Identify which cell holds the provided text, then report its (X, Y) central coordinate. 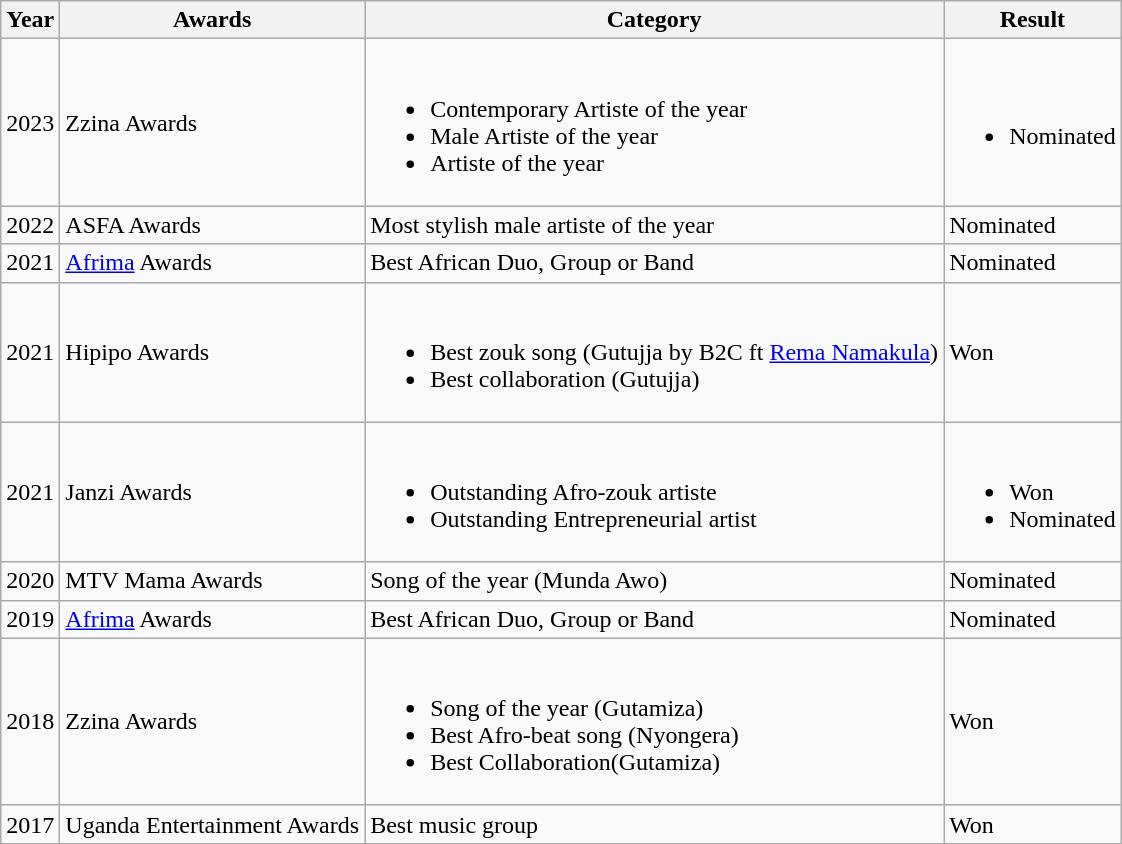
Year (30, 20)
Best zouk song (Gutujja by B2C ft Rema Namakula)Best collaboration (Gutujja) (654, 352)
Best music group (654, 824)
WonNominated (1033, 492)
2019 (30, 619)
Hipipo Awards (212, 352)
Janzi Awards (212, 492)
MTV Mama Awards (212, 581)
ASFA Awards (212, 225)
2023 (30, 122)
Contemporary Artiste of the yearMale Artiste of the yearArtiste of the year (654, 122)
Uganda Entertainment Awards (212, 824)
2020 (30, 581)
Most stylish male artiste of the year (654, 225)
2017 (30, 824)
Awards (212, 20)
2022 (30, 225)
Result (1033, 20)
Song of the year (Gutamiza)Best Afro-beat song (Nyongera)Best Collaboration(Gutamiza) (654, 722)
Category (654, 20)
2018 (30, 722)
Outstanding Afro-zouk artisteOutstanding Entrepreneurial artist (654, 492)
Song of the year (Munda Awo) (654, 581)
